Find where the given text appears and provide that cell's center as [X, Y] coordinate. 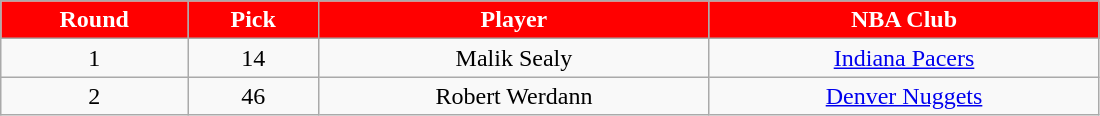
Robert Werdann [514, 96]
46 [254, 96]
Malik Sealy [514, 58]
Pick [254, 20]
NBA Club [904, 20]
1 [94, 58]
2 [94, 96]
Indiana Pacers [904, 58]
Round [94, 20]
Player [514, 20]
14 [254, 58]
Denver Nuggets [904, 96]
